Return [X, Y] of the center of cell containing provided text 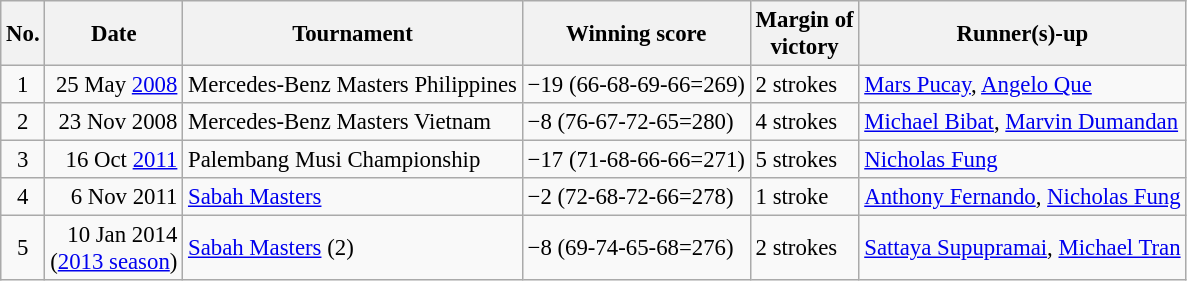
Date [114, 34]
−17 (71-68-66-66=271) [636, 160]
−8 (76-67-72-65=280) [636, 122]
−19 (66-68-69-66=269) [636, 85]
Tournament [353, 34]
No. [23, 34]
Nicholas Fung [1022, 160]
25 May 2008 [114, 85]
Runner(s)-up [1022, 34]
−8 (69-74-65-68=276) [636, 248]
1 [23, 85]
Anthony Fernando, Nicholas Fung [1022, 197]
10 Jan 2014(2013 season) [114, 248]
Mars Pucay, Angelo Que [1022, 85]
Sabah Masters (2) [353, 248]
Mercedes-Benz Masters Vietnam [353, 122]
23 Nov 2008 [114, 122]
Mercedes-Benz Masters Philippines [353, 85]
Palembang Musi Championship [353, 160]
1 stroke [804, 197]
2 [23, 122]
−2 (72-68-72-66=278) [636, 197]
Winning score [636, 34]
5 [23, 248]
Michael Bibat, Marvin Dumandan [1022, 122]
3 [23, 160]
5 strokes [804, 160]
16 Oct 2011 [114, 160]
4 [23, 197]
6 Nov 2011 [114, 197]
Sattaya Supupramai, Michael Tran [1022, 248]
Sabah Masters [353, 197]
4 strokes [804, 122]
Margin ofvictory [804, 34]
